Determine the (X, Y) coordinate at the center of the cell enclosing the given text.  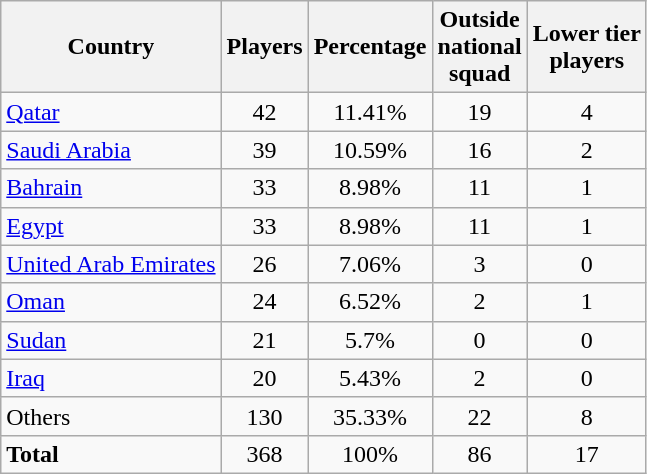
Players (264, 47)
368 (264, 454)
Egypt (111, 226)
Oman (111, 302)
Lower tier players (586, 47)
4 (586, 112)
5.43% (370, 378)
11.41% (370, 112)
United Arab Emirates (111, 264)
3 (480, 264)
16 (480, 150)
Others (111, 416)
Country (111, 47)
130 (264, 416)
19 (480, 112)
86 (480, 454)
Saudi Arabia (111, 150)
7.06% (370, 264)
22 (480, 416)
21 (264, 340)
10.59% (370, 150)
26 (264, 264)
100% (370, 454)
5.7% (370, 340)
20 (264, 378)
8 (586, 416)
35.33% (370, 416)
24 (264, 302)
42 (264, 112)
6.52% (370, 302)
Outsidenationalsquad (480, 47)
Iraq (111, 378)
39 (264, 150)
Sudan (111, 340)
17 (586, 454)
Qatar (111, 112)
Total (111, 454)
Bahrain (111, 188)
Percentage (370, 47)
